Extract the [X, Y] coordinate from the center of the cell holding the provided text.  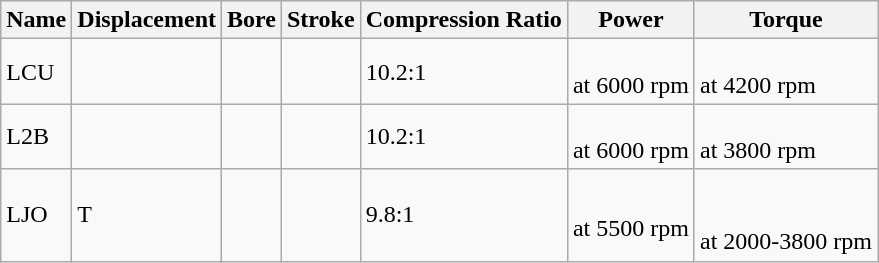
at 3800 rpm [786, 136]
Displacement [147, 20]
Bore [252, 20]
Stroke [320, 20]
Compression Ratio [464, 20]
at 2000-3800 rpm [786, 215]
9.8:1 [464, 215]
at 4200 rpm [786, 72]
LCU [36, 72]
LJO [36, 215]
Power [630, 20]
Torque [786, 20]
at 5500 rpm [630, 215]
L2B [36, 136]
Name [36, 20]
T [147, 215]
